Identify which cell holds the provided text, then report its [x, y] central coordinate. 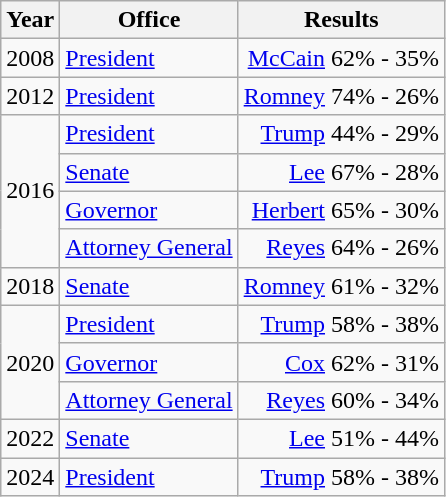
Cox 62% - 31% [341, 362]
Romney 74% - 26% [341, 96]
Trump 44% - 29% [341, 134]
Reyes 60% - 34% [341, 400]
Romney 61% - 32% [341, 286]
2018 [30, 286]
2012 [30, 96]
2024 [30, 477]
Office [149, 20]
Results [341, 20]
Reyes 64% - 26% [341, 248]
Year [30, 20]
2022 [30, 438]
2008 [30, 58]
Lee 67% - 28% [341, 172]
McCain 62% - 35% [341, 58]
2020 [30, 362]
Lee 51% - 44% [341, 438]
Herbert 65% - 30% [341, 210]
2016 [30, 191]
